Identify which cell holds the provided text, then report its [X, Y] central coordinate. 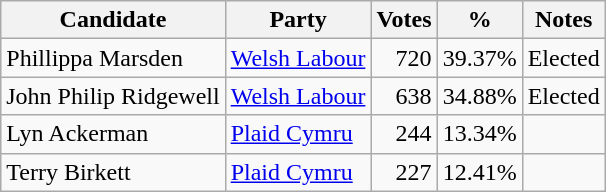
720 [404, 58]
638 [404, 96]
Terry Birkett [113, 172]
Notes [564, 20]
Lyn Ackerman [113, 134]
227 [404, 172]
12.41% [480, 172]
34.88% [480, 96]
13.34% [480, 134]
244 [404, 134]
Party [298, 20]
% [480, 20]
Candidate [113, 20]
Votes [404, 20]
Phillippa Marsden [113, 58]
39.37% [480, 58]
John Philip Ridgewell [113, 96]
